Output the [x, y] coordinate of the center of the cell containing the given text.  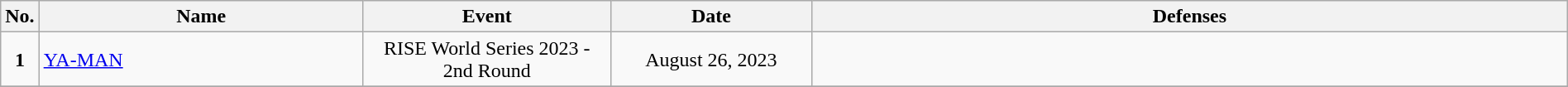
Name [201, 17]
YA-MAN [201, 60]
Date [711, 17]
August 26, 2023 [711, 60]
RISE World Series 2023 - 2nd Round [486, 60]
1 [20, 60]
Defenses [1190, 17]
No. [20, 17]
Event [486, 17]
